Search for the cell housing the specified text and yield its [x, y] center coordinate. 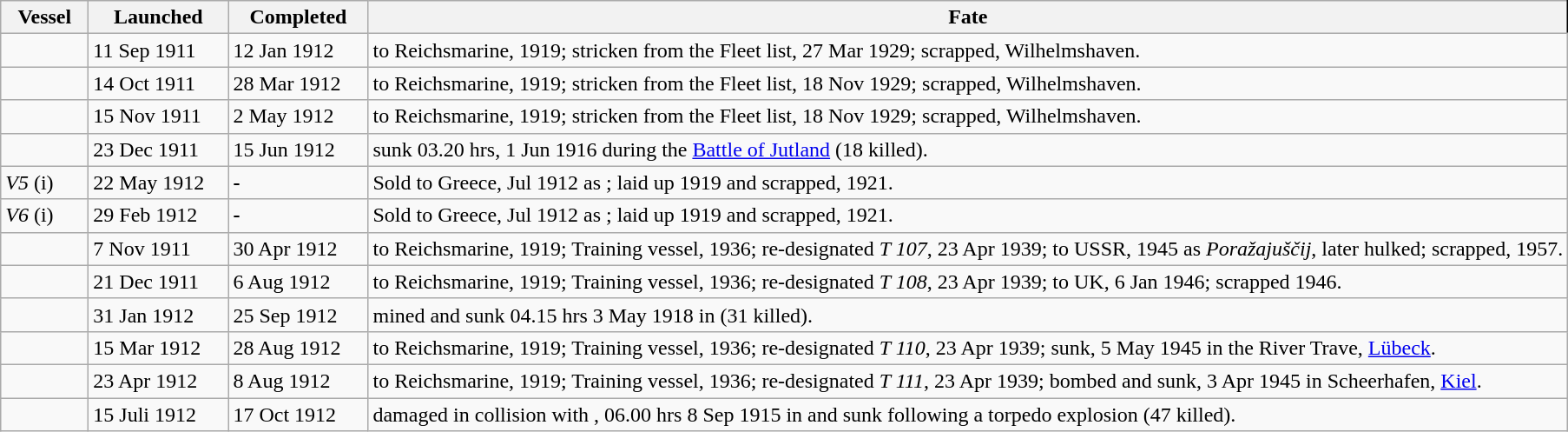
21 Dec 1911 [158, 282]
29 Feb 1912 [158, 216]
to Reichsmarine, 1919; Training vessel, 1936; re-designated T 111, 23 Apr 1939; bombed and sunk, 3 Apr 1945 in Scheerhafen, Kiel. [968, 381]
V5 (i) [45, 183]
to Reichsmarine, 1919; Training vessel, 1936; re-designated T 108, 23 Apr 1939; to UK, 6 Jan 1946; scrapped 1946. [968, 282]
Fate [968, 17]
15 Jun 1912 [299, 150]
31 Jan 1912 [158, 315]
Launched [158, 17]
12 Jan 1912 [299, 50]
15 Juli 1912 [158, 415]
6 Aug 1912 [299, 282]
Vessel [45, 17]
8 Aug 1912 [299, 381]
23 Apr 1912 [158, 381]
15 Nov 1911 [158, 116]
to Reichsmarine, 1919; Training vessel, 1936; re-designated T 110, 23 Apr 1939; sunk, 5 May 1945 in the River Trave, Lübeck. [968, 348]
to Reichsmarine, 1919; Training vessel, 1936; re-designated T 107, 23 Apr 1939; to USSR, 1945 as Poražajuščij, later hulked; scrapped, 1957. [968, 249]
25 Sep 1912 [299, 315]
28 Mar 1912 [299, 83]
2 May 1912 [299, 116]
mined and sunk 04.15 hrs 3 May 1918 in (31 killed). [968, 315]
7 Nov 1911 [158, 249]
23 Dec 1911 [158, 150]
to Reichsmarine, 1919; stricken from the Fleet list, 27 Mar 1929; scrapped, Wilhelmshaven. [968, 50]
22 May 1912 [158, 183]
30 Apr 1912 [299, 249]
Completed [299, 17]
28 Aug 1912 [299, 348]
15 Mar 1912 [158, 348]
14 Oct 1911 [158, 83]
17 Oct 1912 [299, 415]
V6 (i) [45, 216]
11 Sep 1911 [158, 50]
damaged in collision with , 06.00 hrs 8 Sep 1915 in and sunk following a torpedo explosion (47 killed). [968, 415]
sunk 03.20 hrs, 1 Jun 1916 during the Battle of Jutland (18 killed). [968, 150]
